Scan for the cell matching the given text and deliver its [x, y] coordinate at center. 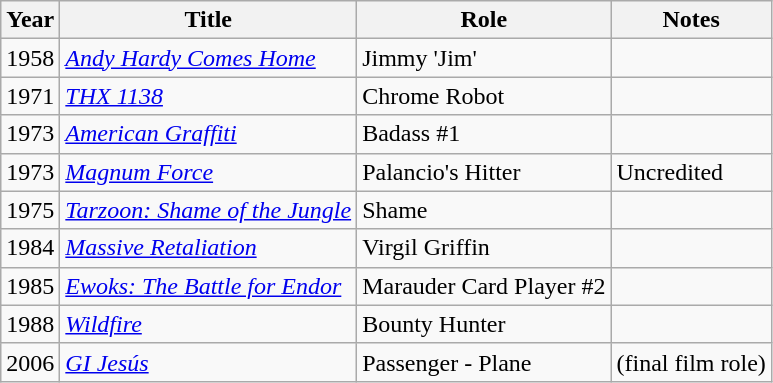
Title [208, 20]
1988 [30, 324]
Palancio's Hitter [484, 172]
1984 [30, 248]
Wildfire [208, 324]
Year [30, 20]
Massive Retaliation [208, 248]
Tarzoon: Shame of the Jungle [208, 210]
1975 [30, 210]
THX 1138 [208, 96]
Chrome Robot [484, 96]
Virgil Griffin [484, 248]
1985 [30, 286]
Notes [691, 20]
Role [484, 20]
Badass #1 [484, 134]
Magnum Force [208, 172]
1971 [30, 96]
Marauder Card Player #2 [484, 286]
American Graffiti [208, 134]
Shame [484, 210]
1958 [30, 58]
Andy Hardy Comes Home [208, 58]
GI Jesús [208, 362]
Jimmy 'Jim' [484, 58]
2006 [30, 362]
Ewoks: The Battle for Endor [208, 286]
Bounty Hunter [484, 324]
(final film role) [691, 362]
Passenger - Plane [484, 362]
Uncredited [691, 172]
